For the text-containing cell, return its midpoint in (X, Y) coordinate format. 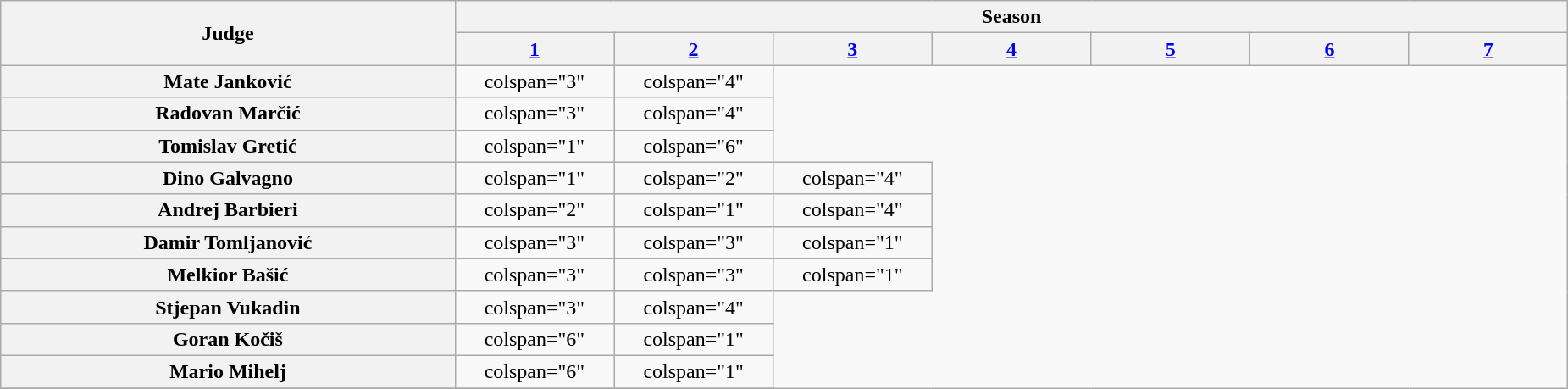
7 (1488, 49)
2 (694, 49)
Andrej Barbieri (228, 210)
4 (1011, 49)
Mate Janković (228, 81)
1 (535, 49)
Radovan Marčić (228, 114)
Stjepan Vukadin (228, 307)
6 (1330, 49)
Dino Galvagno (228, 178)
Season (1011, 17)
Judge (228, 33)
Mario Mihelj (228, 371)
Melkior Bašić (228, 275)
5 (1171, 49)
Damir Tomljanović (228, 242)
Goran Kočiš (228, 339)
3 (852, 49)
Tomislav Gretić (228, 146)
